Identify which cell holds the provided text, then report its (X, Y) central coordinate. 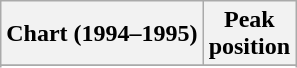
Peakposition (249, 34)
Chart (1994–1995) (102, 34)
